Provide the (x, y) coordinate of the cell's center where the given text is located.  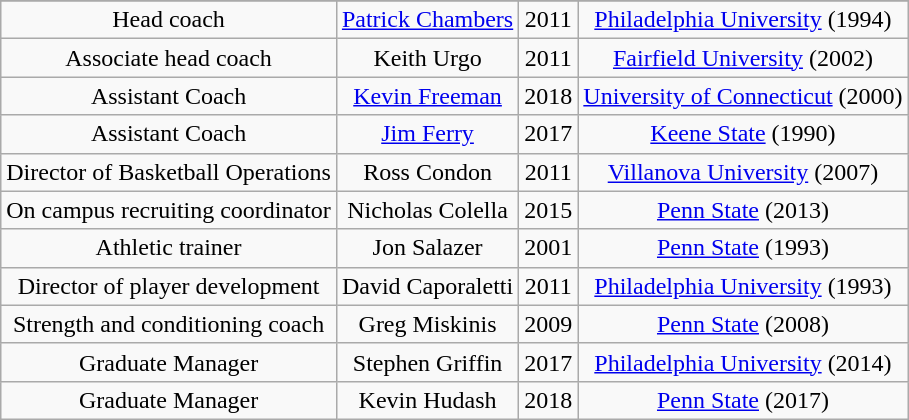
Kevin Freeman (427, 96)
Penn State (2008) (743, 324)
Director of Basketball Operations (169, 172)
Strength and conditioning coach (169, 324)
2015 (548, 210)
Ross Condon (427, 172)
Philadelphia University (1993) (743, 286)
David Caporaletti (427, 286)
Philadelphia University (2014) (743, 362)
Kevin Hudash (427, 400)
Fairfield University (2002) (743, 58)
Associate head coach (169, 58)
Greg Miskinis (427, 324)
Head coach (169, 20)
Philadelphia University (1994) (743, 20)
University of Connecticut (2000) (743, 96)
Jim Ferry (427, 134)
Keith Urgo (427, 58)
2009 (548, 324)
2001 (548, 248)
Keene State (1990) (743, 134)
Villanova University (2007) (743, 172)
Athletic trainer (169, 248)
Stephen Griffin (427, 362)
Penn State (2017) (743, 400)
Patrick Chambers (427, 20)
On campus recruiting coordinator (169, 210)
Nicholas Colella (427, 210)
Penn State (1993) (743, 248)
Penn State (2013) (743, 210)
Director of player development (169, 286)
Jon Salazer (427, 248)
